Return the (x, y) coordinate for the center point of the cell that contains the specified text.  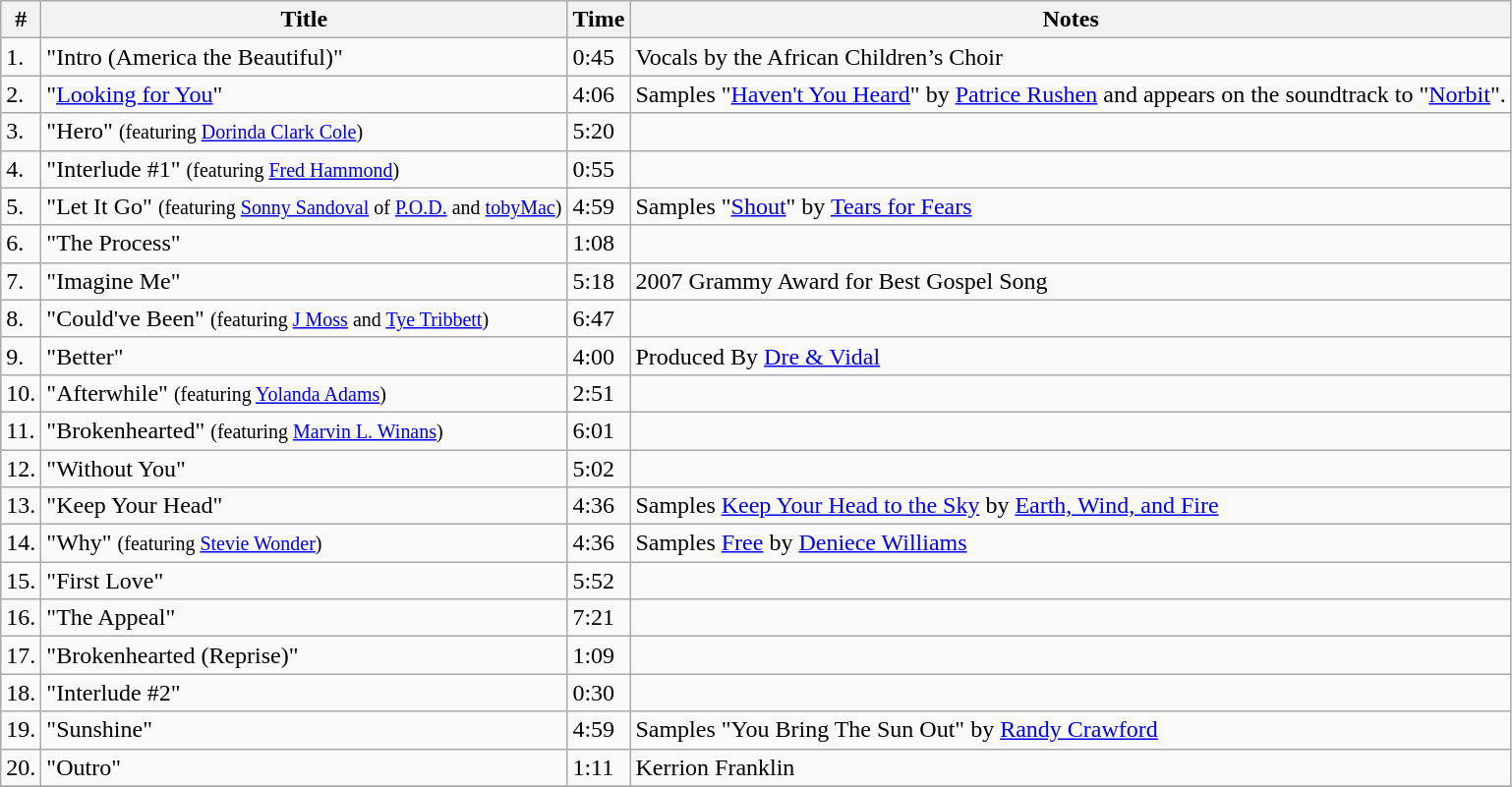
11. (22, 430)
5:20 (599, 132)
"Looking for You" (305, 94)
Kerrion Franklin (1071, 767)
6:47 (599, 318)
"The Process" (305, 244)
6. (22, 244)
"Could've Been" (featuring J Moss and Tye Tribbett) (305, 318)
"Imagine Me" (305, 281)
"Afterwhile" (featuring Yolanda Adams) (305, 393)
Samples "Haven't You Heard" by Patrice Rushen and appears on the soundtrack to "Norbit". (1071, 94)
5:52 (599, 581)
10. (22, 393)
"Brokenhearted (Reprise)" (305, 655)
18. (22, 693)
1:08 (599, 244)
"Better" (305, 356)
# (22, 20)
"Intro (America the Beautiful)" (305, 57)
0:55 (599, 169)
"The Appeal" (305, 618)
"Sunshine" (305, 730)
"Interlude #1" (featuring Fred Hammond) (305, 169)
8. (22, 318)
"Without You" (305, 469)
Notes (1071, 20)
"Brokenhearted" (featuring Marvin L. Winans) (305, 430)
4. (22, 169)
1:09 (599, 655)
0:45 (599, 57)
2007 Grammy Award for Best Gospel Song (1071, 281)
1. (22, 57)
"Interlude #2" (305, 693)
13. (22, 506)
5:02 (599, 469)
15. (22, 581)
Time (599, 20)
Samples "You Bring The Sun Out" by Randy Crawford (1071, 730)
7:21 (599, 618)
Vocals by the African Children’s Choir (1071, 57)
2. (22, 94)
"Why" (featuring Stevie Wonder) (305, 543)
"Let It Go" (featuring Sonny Sandoval of P.O.D. and tobyMac) (305, 206)
12. (22, 469)
"First Love" (305, 581)
14. (22, 543)
6:01 (599, 430)
Produced By Dre & Vidal (1071, 356)
5:18 (599, 281)
0:30 (599, 693)
16. (22, 618)
9. (22, 356)
"Outro" (305, 767)
7. (22, 281)
Samples Keep Your Head to the Sky by Earth, Wind, and Fire (1071, 506)
5. (22, 206)
20. (22, 767)
3. (22, 132)
Samples "Shout" by Tears for Fears (1071, 206)
Title (305, 20)
4:00 (599, 356)
17. (22, 655)
Samples Free by Deniece Williams (1071, 543)
1:11 (599, 767)
"Hero" (featuring Dorinda Clark Cole) (305, 132)
"Keep Your Head" (305, 506)
2:51 (599, 393)
4:06 (599, 94)
19. (22, 730)
